Output the [x, y] coordinate of the center of the cell containing the given text.  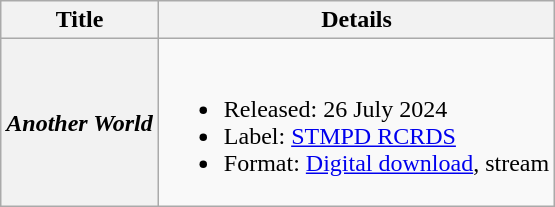
Details [356, 20]
Another World [80, 122]
Released: 26 July 2024Label: STMPD RCRDSFormat: Digital download, stream [356, 122]
Title [80, 20]
